Provide the [X, Y] coordinate of the cell's center where the given text is located.  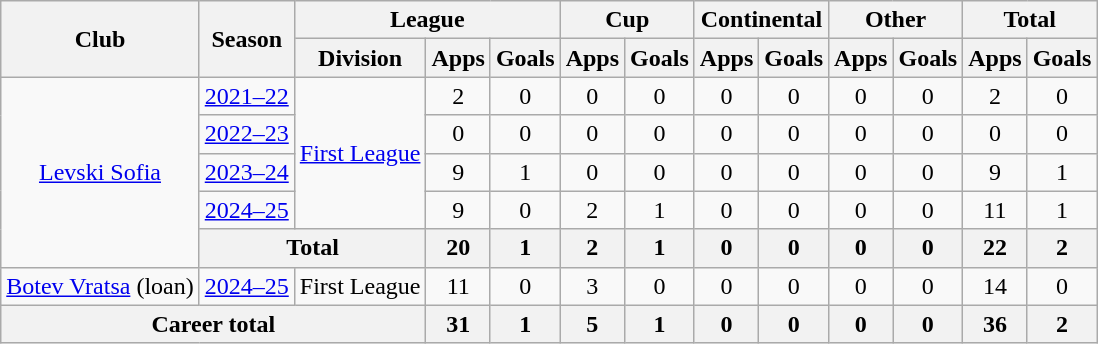
14 [995, 286]
36 [995, 324]
20 [458, 248]
Cup [627, 20]
5 [592, 324]
2022–23 [246, 134]
2021–22 [246, 96]
Season [246, 39]
Division [360, 58]
22 [995, 248]
3 [592, 286]
Levski Sofia [100, 172]
Botev Vratsa (loan) [100, 286]
Career total [214, 324]
Continental [761, 20]
31 [458, 324]
2023–24 [246, 172]
Club [100, 39]
League [427, 20]
Other [896, 20]
